Capture the cell that displays the provided text and extract its [x, y] central coordinate. 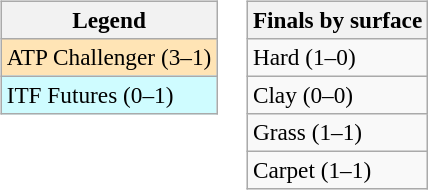
Grass (1–1) [337, 133]
Hard (1–0) [337, 57]
Legend [108, 20]
ATP Challenger (3–1) [108, 57]
Clay (0–0) [337, 95]
ITF Futures (0–1) [108, 95]
Carpet (1–1) [337, 171]
Finals by surface [337, 20]
